Determine the [X, Y] coordinate at the center of the cell enclosing the given text.  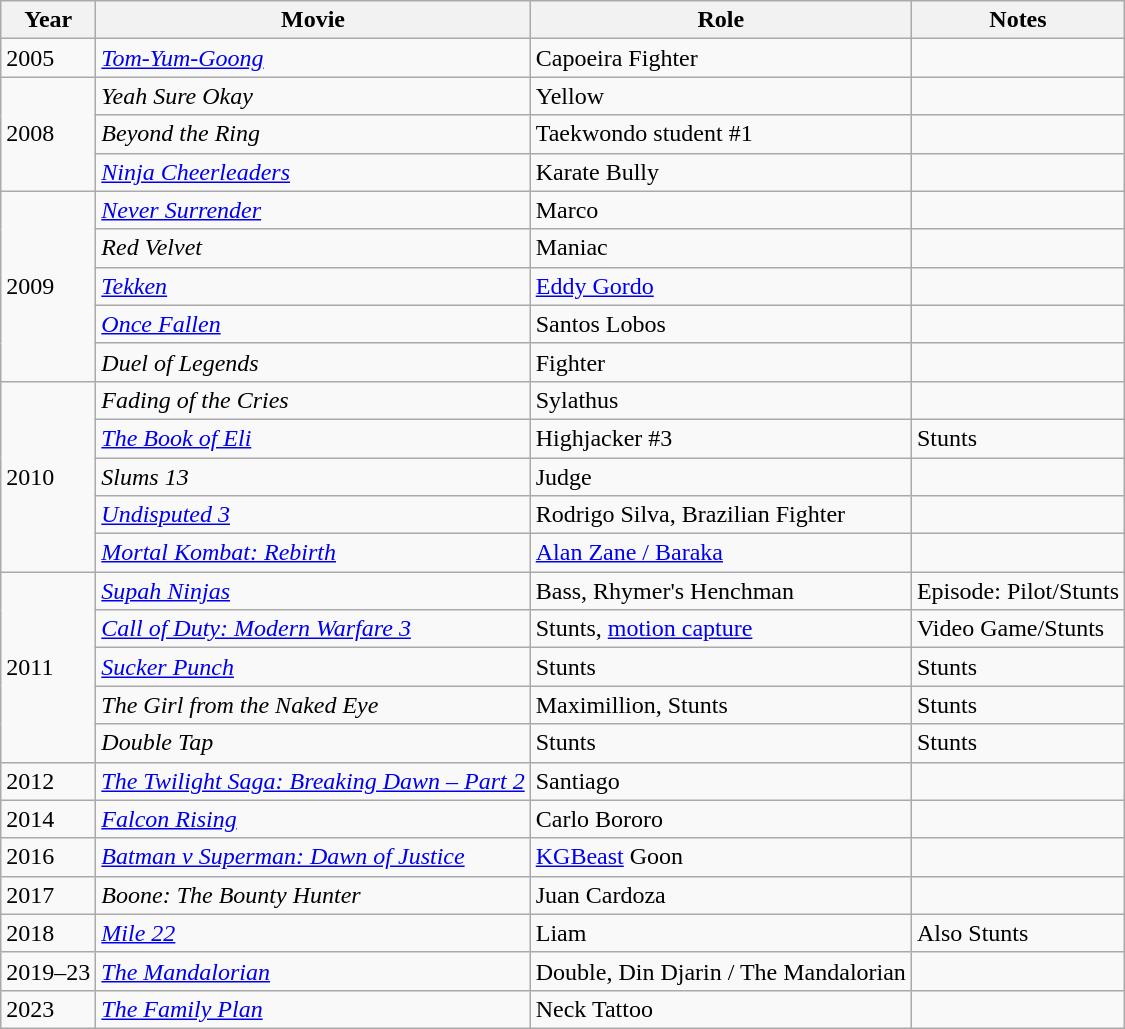
2018 [48, 933]
Stunts, motion capture [720, 629]
Carlo Bororo [720, 819]
Tom-Yum-Goong [313, 58]
Maniac [720, 248]
The Mandalorian [313, 971]
Rodrigo Silva, Brazilian Fighter [720, 515]
Eddy Gordo [720, 286]
The Girl from the Naked Eye [313, 705]
Once Fallen [313, 324]
Undisputed 3 [313, 515]
2023 [48, 1009]
Double, Din Djarin / The Mandalorian [720, 971]
Role [720, 20]
2011 [48, 667]
Year [48, 20]
Liam [720, 933]
Tekken [313, 286]
2009 [48, 286]
The Family Plan [313, 1009]
2012 [48, 781]
Double Tap [313, 743]
2019–23 [48, 971]
Mile 22 [313, 933]
Sylathus [720, 400]
Taekwondo student #1 [720, 134]
Karate Bully [720, 172]
KGBeast Goon [720, 857]
Mortal Kombat: Rebirth [313, 553]
Sucker Punch [313, 667]
Supah Ninjas [313, 591]
Beyond the Ring [313, 134]
Fading of the Cries [313, 400]
Movie [313, 20]
The Twilight Saga: Breaking Dawn – Part 2 [313, 781]
Falcon Rising [313, 819]
The Book of Eli [313, 438]
Santiago [720, 781]
Judge [720, 477]
Video Game/Stunts [1018, 629]
Never Surrender [313, 210]
Yeah Sure Okay [313, 96]
Also Stunts [1018, 933]
Fighter [720, 362]
Red Velvet [313, 248]
Neck Tattoo [720, 1009]
Call of Duty: Modern Warfare 3 [313, 629]
Alan Zane / Baraka [720, 553]
Santos Lobos [720, 324]
Bass, Rhymer's Henchman [720, 591]
Batman v Superman: Dawn of Justice [313, 857]
Notes [1018, 20]
Slums 13 [313, 477]
Capoeira Fighter [720, 58]
Yellow [720, 96]
2016 [48, 857]
Marco [720, 210]
2005 [48, 58]
2010 [48, 476]
2017 [48, 895]
Highjacker #3 [720, 438]
2008 [48, 134]
Episode: Pilot/Stunts [1018, 591]
2014 [48, 819]
Maximillion, Stunts [720, 705]
Duel of Legends [313, 362]
Boone: The Bounty Hunter [313, 895]
Ninja Cheerleaders [313, 172]
Juan Cardoza [720, 895]
